Return the [X, Y] coordinate for the center point of the cell that contains the specified text.  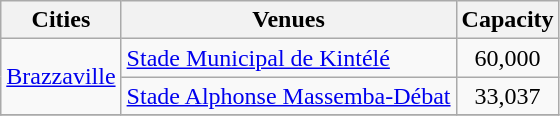
Brazzaville [61, 77]
Stade Municipal de Kintélé [288, 58]
Capacity [508, 20]
33,037 [508, 96]
Stade Alphonse Massemba-Débat [288, 96]
60,000 [508, 58]
Cities [61, 20]
Venues [288, 20]
